Detect which cell encompasses the target text, then output its [x, y] center coordinate. 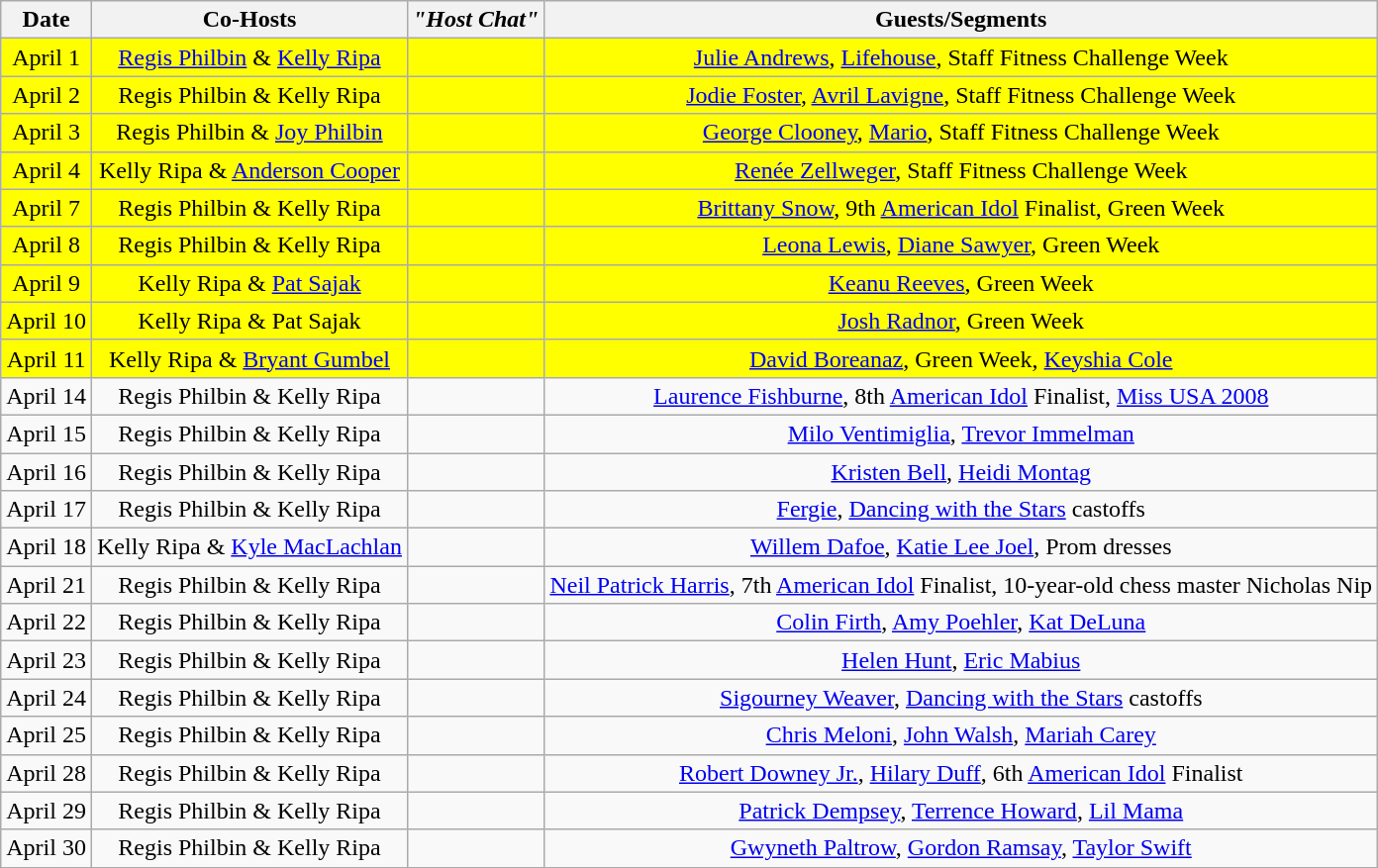
April 4 [47, 170]
Co-Hosts [249, 20]
April 7 [47, 208]
"Host Chat" [475, 20]
April 14 [47, 396]
April 9 [47, 283]
Chris Meloni, John Walsh, Mariah Carey [961, 735]
April 11 [47, 358]
Renée Zellweger, Staff Fitness Challenge Week [961, 170]
Sigourney Weaver, Dancing with the Stars castoffs [961, 698]
April 8 [47, 245]
Kelly Ripa & Kyle MacLachlan [249, 547]
April 30 [47, 848]
April 29 [47, 811]
Guests/Segments [961, 20]
George Clooney, Mario, Staff Fitness Challenge Week [961, 133]
Leona Lewis, Diane Sawyer, Green Week [961, 245]
Fergie, Dancing with the Stars castoffs [961, 510]
Keanu Reeves, Green Week [961, 283]
April 25 [47, 735]
April 24 [47, 698]
Jodie Foster, Avril Lavigne, Staff Fitness Challenge Week [961, 95]
Milo Ventimiglia, Trevor Immelman [961, 434]
April 10 [47, 321]
Josh Radnor, Green Week [961, 321]
April 22 [47, 623]
Patrick Dempsey, Terrence Howard, Lil Mama [961, 811]
Kristen Bell, Heidi Montag [961, 472]
April 1 [47, 57]
David Boreanaz, Green Week, Keyshia Cole [961, 358]
Neil Patrick Harris, 7th American Idol Finalist, 10-year-old chess master Nicholas Nip [961, 585]
Brittany Snow, 9th American Idol Finalist, Green Week [961, 208]
April 16 [47, 472]
Colin Firth, Amy Poehler, Kat DeLuna [961, 623]
Date [47, 20]
Laurence Fishburne, 8th American Idol Finalist, Miss USA 2008 [961, 396]
April 18 [47, 547]
April 28 [47, 773]
April 3 [47, 133]
Helen Hunt, Eric Mabius [961, 660]
Kelly Ripa & Bryant Gumbel [249, 358]
Willem Dafoe, Katie Lee Joel, Prom dresses [961, 547]
Robert Downey Jr., Hilary Duff, 6th American Idol Finalist [961, 773]
Kelly Ripa & Anderson Cooper [249, 170]
April 23 [47, 660]
April 15 [47, 434]
April 21 [47, 585]
Regis Philbin & Joy Philbin [249, 133]
April 2 [47, 95]
Gwyneth Paltrow, Gordon Ramsay, Taylor Swift [961, 848]
April 17 [47, 510]
Julie Andrews, Lifehouse, Staff Fitness Challenge Week [961, 57]
